Extract the [x, y] coordinate from the center of the cell holding the provided text.  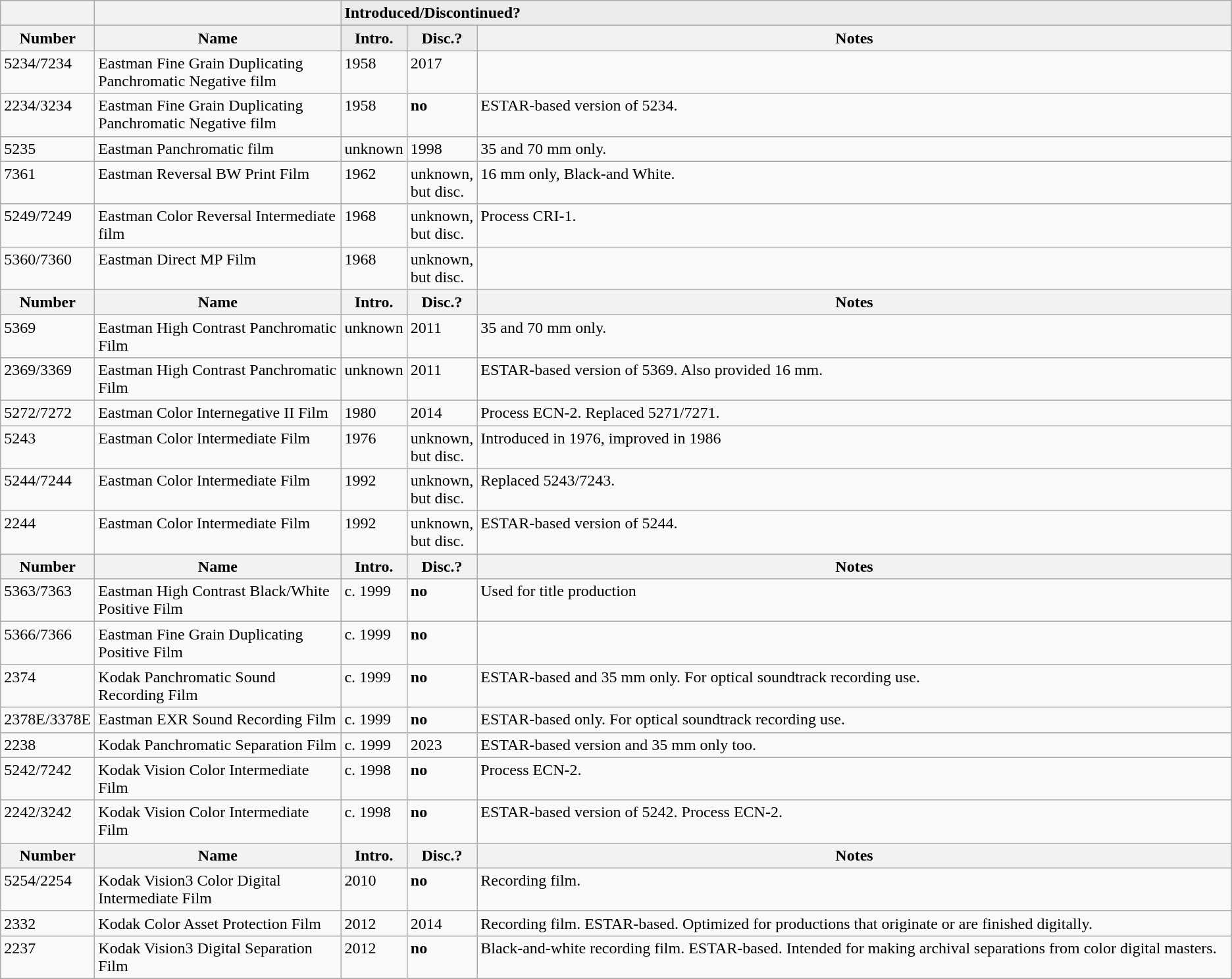
5360/7360 [47, 268]
1962 [374, 183]
Kodak Color Asset Protection Film [218, 923]
2244 [47, 533]
ESTAR-based version of 5369. Also provided 16 mm. [854, 379]
2234/3234 [47, 114]
5369 [47, 336]
1976 [374, 446]
2238 [47, 745]
Replaced 5243/7243. [854, 489]
7361 [47, 183]
Eastman EXR Sound Recording Film [218, 720]
5366/7366 [47, 643]
2369/3369 [47, 379]
Recording film. ESTAR-based. Optimized for productions that originate or are finished digitally. [854, 923]
Process ECN-2. [854, 779]
Eastman Direct MP Film [218, 268]
2023 [442, 745]
Eastman High Contrast Black/White Positive Film [218, 600]
2237 [47, 957]
ESTAR-based version of 5234. [854, 114]
2017 [442, 72]
Eastman Fine Grain Duplicating Positive Film [218, 643]
5363/7363 [47, 600]
ESTAR-based and 35 mm only. For optical soundtrack recording use. [854, 686]
Black-and-white recording film. ESTAR-based. Intended for making archival separations from color digital masters. [854, 957]
5234/7234 [47, 72]
5244/7244 [47, 489]
ESTAR-based version and 35 mm only too. [854, 745]
ESTAR-based version of 5242. Process ECN-2. [854, 821]
1998 [442, 149]
2242/3242 [47, 821]
Process ECN-2. Replaced 5271/7271. [854, 413]
Process CRI-1. [854, 225]
Eastman Reversal BW Print Film [218, 183]
5249/7249 [47, 225]
5242/7242 [47, 779]
Used for title production [854, 600]
Introduced in 1976, improved in 1986 [854, 446]
2378E/3378E [47, 720]
2332 [47, 923]
Kodak Vision3 Color Digital Intermediate Film [218, 890]
5235 [47, 149]
5254/2254 [47, 890]
Eastman Panchromatic film [218, 149]
Recording film. [854, 890]
2374 [47, 686]
ESTAR-based version of 5244. [854, 533]
Eastman Color Internegative II Film [218, 413]
5272/7272 [47, 413]
2010 [374, 890]
1980 [374, 413]
16 mm only, Black-and White. [854, 183]
Eastman Color Reversal Intermediate film [218, 225]
5243 [47, 446]
Kodak Vision3 Digital Separation Film [218, 957]
Kodak Panchromatic Sound Recording Film [218, 686]
ESTAR-based only. For optical soundtrack recording use. [854, 720]
Introduced/Discontinued? [786, 13]
Kodak Panchromatic Separation Film [218, 745]
